Return [x, y] of the center of cell containing provided text 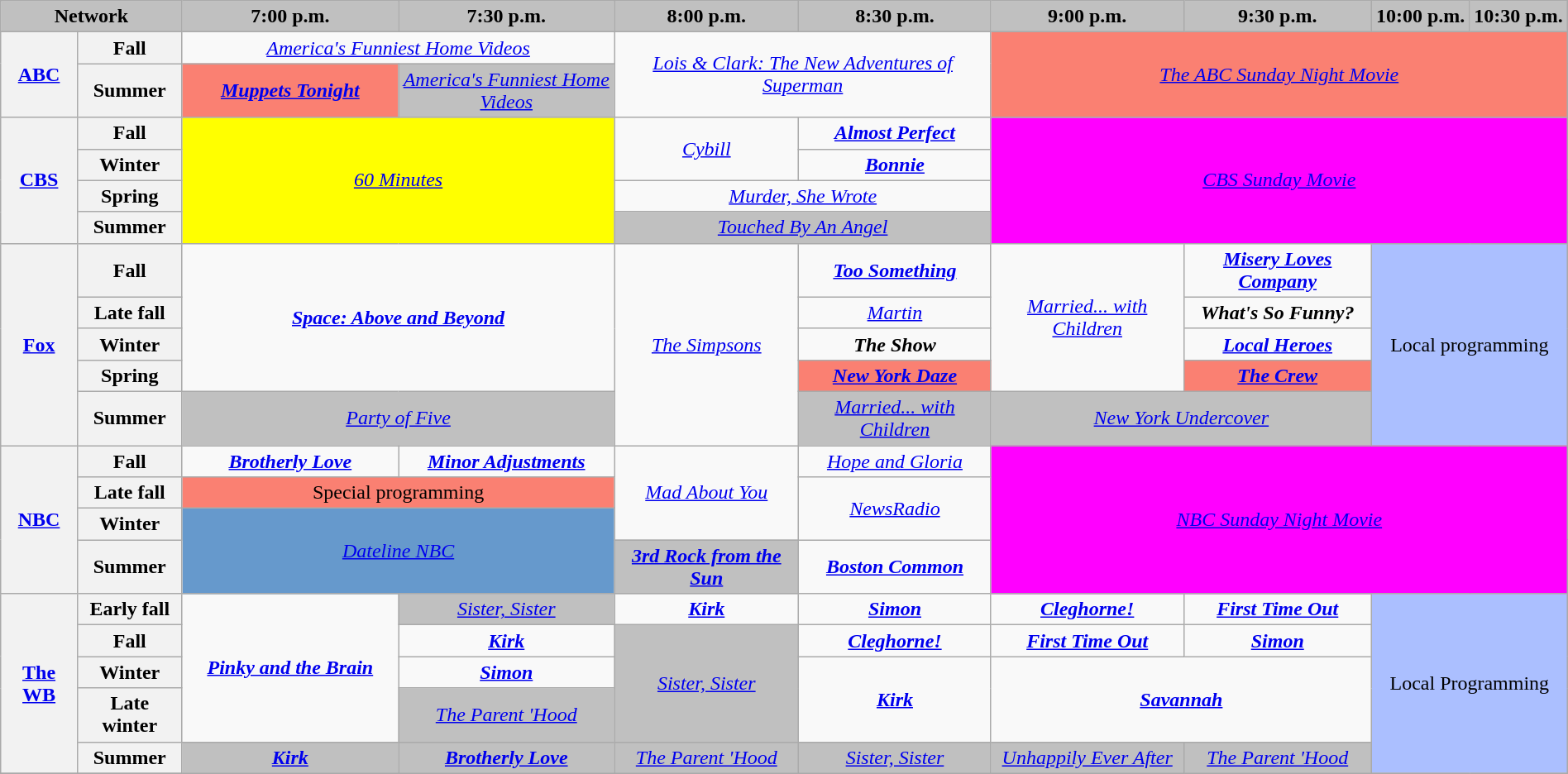
New York Undercover [1181, 418]
The Simpsons [706, 344]
7:30 p.m. [506, 17]
CBS [40, 180]
Muppets Tonight [289, 91]
The Show [895, 344]
Minor Adjustments [506, 461]
Martin [895, 313]
10:00 p.m. [1420, 17]
Mad About You [706, 492]
9:30 p.m. [1277, 17]
The ABC Sunday Night Movie [1279, 74]
Network [91, 17]
The Crew [1277, 375]
Boston Common [895, 567]
10:30 p.m. [1518, 17]
Local Heroes [1277, 344]
8:30 p.m. [895, 17]
Local Programming [1469, 683]
60 Minutes [399, 180]
The WB [40, 683]
9:00 p.m. [1087, 17]
Unhappily Ever After [1087, 757]
Cybill [706, 149]
Murder, She Wrote [802, 196]
NBC [40, 519]
Dateline NBC [399, 551]
CBS Sunday Movie [1279, 180]
Touched By An Angel [802, 227]
Bonnie [895, 165]
NBC Sunday Night Movie [1279, 519]
8:00 p.m. [706, 17]
Special programming [399, 493]
Party of Five [399, 418]
3rd Rock from the Sun [706, 567]
Savannah [1181, 700]
NewsRadio [895, 509]
Hope and Gloria [895, 461]
Early fall [129, 609]
Space: Above and Beyond [399, 318]
Misery Loves Company [1277, 270]
Fox [40, 344]
Late winter [129, 714]
Lois & Clark: The New Adventures of Superman [802, 74]
Almost Perfect [895, 133]
ABC [40, 74]
What's So Funny? [1277, 313]
Pinky and the Brain [289, 668]
Local programming [1469, 344]
New York Daze [895, 375]
7:00 p.m. [289, 17]
Too Something [895, 270]
